Identify which cell holds the provided text, then report its [x, y] central coordinate. 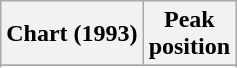
Chart (1993) [72, 34]
Peakposition [189, 34]
